Detect which cell encompasses the target text, then output its (X, Y) center coordinate. 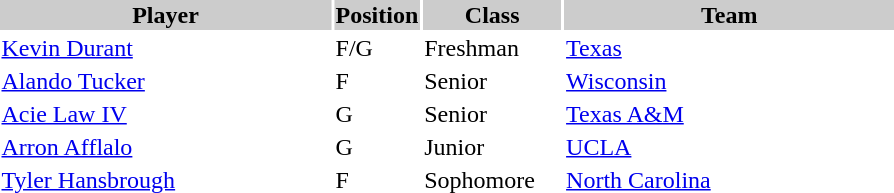
Arron Afflalo (166, 147)
Acie Law IV (166, 114)
Texas (730, 48)
Junior (492, 147)
Team (730, 15)
Position (377, 15)
Wisconsin (730, 81)
Player (166, 15)
F/G (377, 48)
Alando Tucker (166, 81)
Freshman (492, 48)
UCLA (730, 147)
F (377, 81)
Kevin Durant (166, 48)
Texas A&M (730, 114)
Class (492, 15)
